Locate the cell with the specified text and output its [x, y] center coordinate. 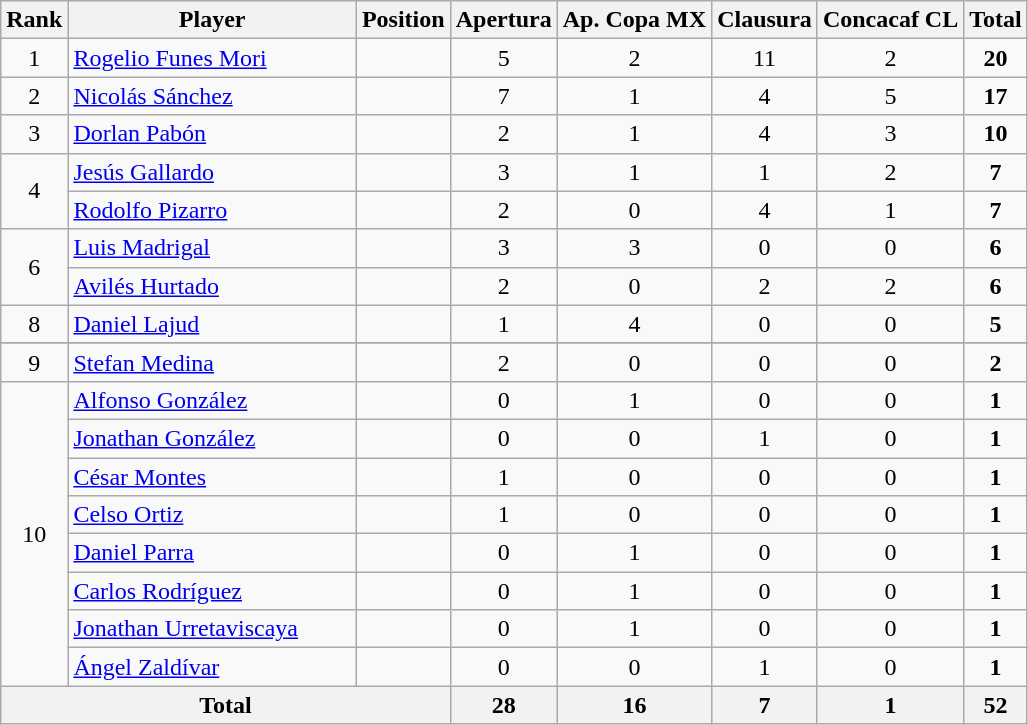
Rogelio Funes Mori [212, 58]
Clausura [765, 20]
Avilés Hurtado [212, 286]
Daniel Lajud [212, 324]
Rank [34, 20]
Rodolfo Pizarro [212, 210]
Nicolás Sánchez [212, 96]
16 [634, 705]
Dorlan Pabón [212, 134]
Player [212, 20]
Position [403, 20]
Stefan Medina [212, 362]
Celso Ortiz [212, 515]
17 [996, 96]
20 [996, 58]
Jesús Gallardo [212, 172]
Luis Madrigal [212, 248]
César Montes [212, 477]
11 [765, 58]
Carlos Rodríguez [212, 591]
9 [34, 362]
28 [504, 705]
Concacaf CL [890, 20]
Daniel Parra [212, 553]
Apertura [504, 20]
Ap. Copa MX [634, 20]
8 [34, 324]
Alfonso González [212, 400]
52 [996, 705]
Ángel Zaldívar [212, 667]
Jonathan González [212, 438]
Jonathan Urretaviscaya [212, 629]
